Pinpoint the cell where the given text exists, returning its [x, y] midpoint coordinate. 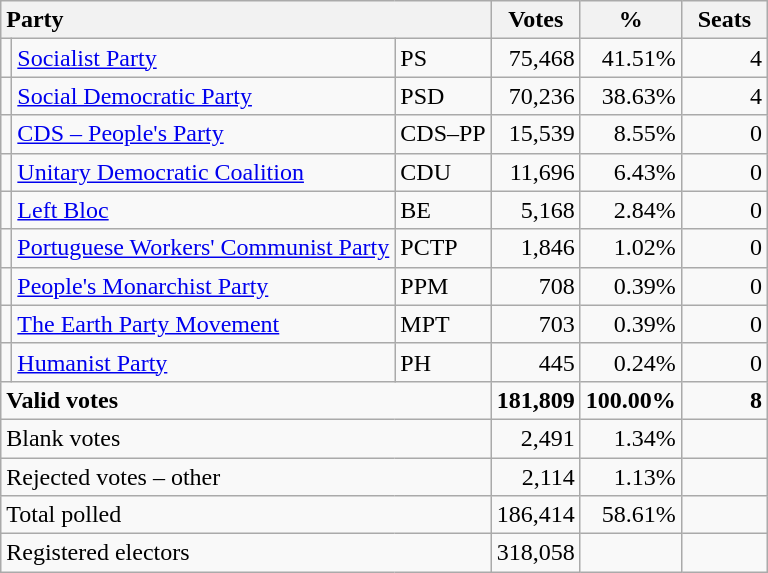
CDU [443, 172]
PCTP [443, 248]
15,539 [536, 134]
People's Monarchist Party [204, 286]
Left Bloc [204, 210]
318,058 [536, 553]
Valid votes [246, 400]
MPT [443, 324]
1.13% [630, 477]
Registered electors [246, 553]
Blank votes [246, 438]
1.34% [630, 438]
703 [536, 324]
5,168 [536, 210]
58.61% [630, 515]
The Earth Party Movement [204, 324]
38.63% [630, 96]
41.51% [630, 58]
181,809 [536, 400]
Humanist Party [204, 362]
8 [724, 400]
Rejected votes – other [246, 477]
445 [536, 362]
2,491 [536, 438]
PPM [443, 286]
Seats [724, 20]
8.55% [630, 134]
PSD [443, 96]
Total polled [246, 515]
Socialist Party [204, 58]
CDS–PP [443, 134]
1,846 [536, 248]
186,414 [536, 515]
0.24% [630, 362]
% [630, 20]
Votes [536, 20]
708 [536, 286]
BE [443, 210]
CDS – People's Party [204, 134]
11,696 [536, 172]
75,468 [536, 58]
1.02% [630, 248]
Portuguese Workers' Communist Party [204, 248]
70,236 [536, 96]
Social Democratic Party [204, 96]
2.84% [630, 210]
2,114 [536, 477]
6.43% [630, 172]
Unitary Democratic Coalition [204, 172]
PH [443, 362]
100.00% [630, 400]
Party [246, 20]
PS [443, 58]
